Pinpoint the cell where the given text exists, returning its [X, Y] midpoint coordinate. 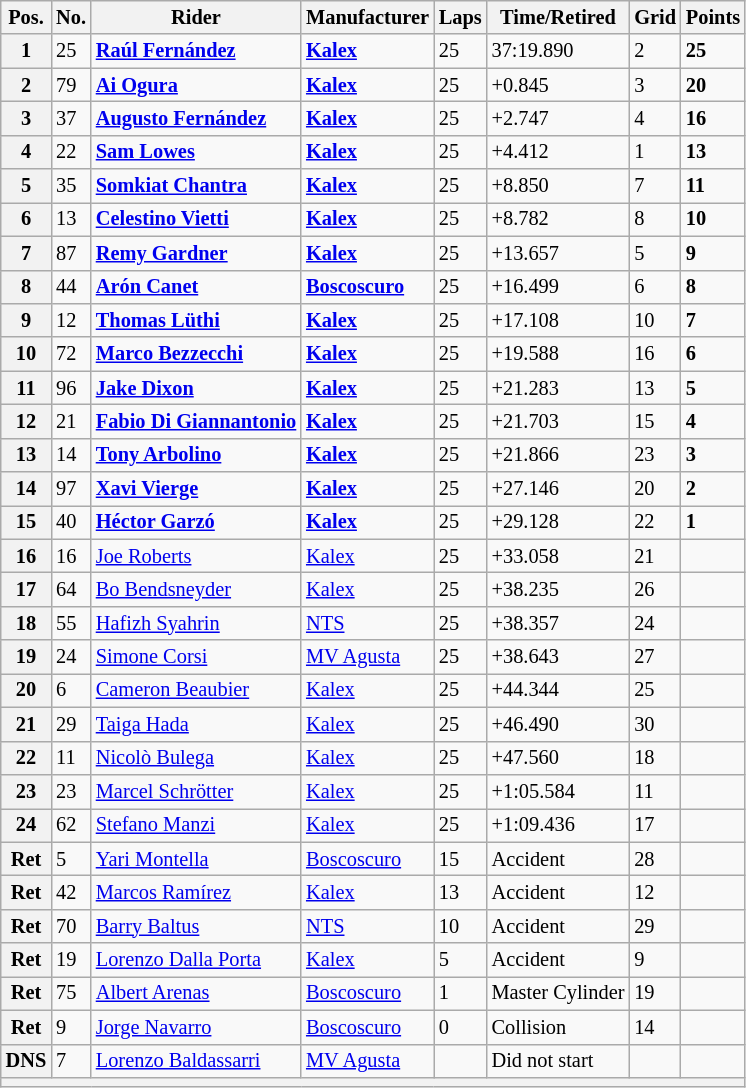
27 [655, 657]
Rider [196, 17]
Arón Canet [196, 287]
Marcel Schrötter [196, 791]
+21.283 [558, 388]
+16.499 [558, 287]
96 [71, 388]
72 [71, 354]
64 [71, 589]
DNS [26, 1061]
+21.866 [558, 455]
+19.588 [558, 354]
Lorenzo Dalla Porta [196, 960]
75 [71, 993]
Taiga Hada [196, 724]
42 [71, 892]
Cameron Beaubier [196, 690]
Hafizh Syahrin [196, 623]
+33.058 [558, 556]
+38.643 [558, 657]
+29.128 [558, 522]
+1:09.436 [558, 825]
Joe Roberts [196, 556]
Ai Ogura [196, 85]
Fabio Di Giannantonio [196, 421]
Master Cylinder [558, 993]
Pos. [26, 17]
Laps [460, 17]
28 [655, 859]
30 [655, 724]
44 [71, 287]
No. [71, 17]
+4.412 [558, 152]
Marcos Ramírez [196, 892]
Albert Arenas [196, 993]
Thomas Lüthi [196, 320]
Stefano Manzi [196, 825]
Grid [655, 17]
79 [71, 85]
Augusto Fernández [196, 118]
37:19.890 [558, 51]
Jake Dixon [196, 388]
Barry Baltus [196, 926]
Lorenzo Baldassarri [196, 1061]
Collision [558, 1027]
+44.344 [558, 690]
+13.657 [558, 253]
Celestino Vietti [196, 219]
+46.490 [558, 724]
+8.850 [558, 186]
+8.782 [558, 219]
+38.357 [558, 623]
Remy Gardner [196, 253]
62 [71, 825]
Héctor Garzó [196, 522]
+38.235 [558, 589]
Simone Corsi [196, 657]
Time/Retired [558, 17]
26 [655, 589]
+0.845 [558, 85]
+17.108 [558, 320]
Points [713, 17]
Jorge Navarro [196, 1027]
Manufacturer [368, 17]
+21.703 [558, 421]
97 [71, 489]
35 [71, 186]
Sam Lowes [196, 152]
Marco Bezzecchi [196, 354]
37 [71, 118]
Raúl Fernández [196, 51]
+2.747 [558, 118]
Xavi Vierge [196, 489]
87 [71, 253]
Nicolò Bulega [196, 758]
70 [71, 926]
0 [460, 1027]
Somkiat Chantra [196, 186]
Bo Bendsneyder [196, 589]
+47.560 [558, 758]
Yari Montella [196, 859]
+1:05.584 [558, 791]
Did not start [558, 1061]
40 [71, 522]
Tony Arbolino [196, 455]
55 [71, 623]
+27.146 [558, 489]
